Return the [X, Y] coordinate for the center point of the cell that contains the specified text.  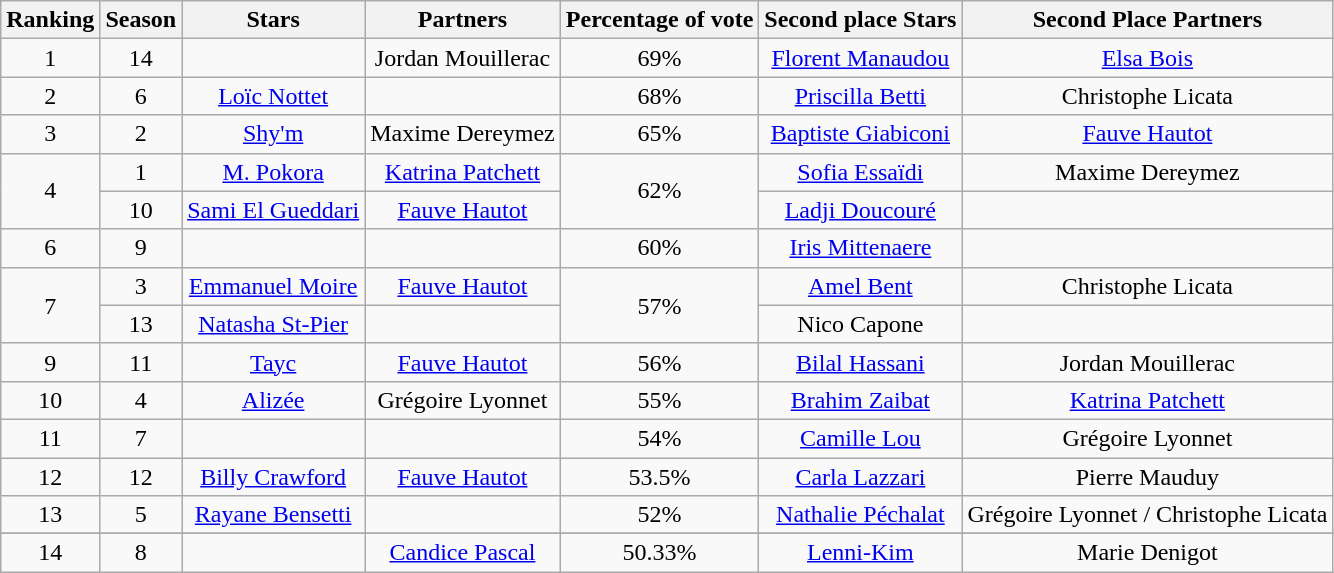
Lenni-Kim [860, 553]
Brahim Zaibat [860, 400]
Elsa Bois [1148, 58]
Billy Crawford [274, 477]
50.33% [660, 553]
M. Pokora [274, 172]
52% [660, 515]
56% [660, 362]
Season [141, 20]
55% [660, 400]
5 [141, 515]
Ranking [50, 20]
Marie Denigot [1148, 553]
Shy'm [274, 134]
Sofia Essaïdi [860, 172]
Rayane Bensetti [274, 515]
Carla Lazzari [860, 477]
Amel Bent [860, 286]
60% [660, 248]
Candice Pascal [463, 553]
Tayc [274, 362]
8 [141, 553]
Nathalie Péchalat [860, 515]
Iris Mittenaere [860, 248]
68% [660, 96]
Ladji Doucouré [860, 210]
Sami El Gueddari [274, 210]
Nico Capone [860, 324]
Second Place Partners [1148, 20]
Loïc Nottet [274, 96]
Stars [274, 20]
Priscilla Betti [860, 96]
Second place Stars [860, 20]
Pierre Mauduy [1148, 477]
Natasha St-Pier [274, 324]
65% [660, 134]
Partners [463, 20]
Florent Manaudou [860, 58]
Alizée [274, 400]
69% [660, 58]
Emmanuel Moire [274, 286]
Camille Lou [860, 438]
Baptiste Giabiconi [860, 134]
62% [660, 191]
57% [660, 305]
Percentage of vote [660, 20]
53.5% [660, 477]
54% [660, 438]
Grégoire Lyonnet / Christophe Licata [1148, 515]
Bilal Hassani [860, 362]
